Search for the cell housing the specified text and yield its [x, y] center coordinate. 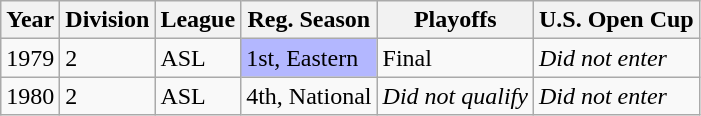
1st, Eastern [309, 58]
League [198, 20]
U.S. Open Cup [616, 20]
Division [108, 20]
4th, National [309, 96]
Reg. Season [309, 20]
1979 [30, 58]
Playoffs [455, 20]
Did not qualify [455, 96]
Final [455, 58]
1980 [30, 96]
Year [30, 20]
